For the text-containing cell, return its midpoint in (x, y) coordinate format. 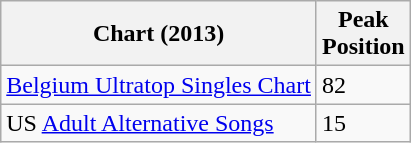
PeakPosition (363, 34)
15 (363, 123)
US Adult Alternative Songs (159, 123)
82 (363, 85)
Belgium Ultratop Singles Chart (159, 85)
Chart (2013) (159, 34)
